Identify which cell holds the provided text, then report its (X, Y) central coordinate. 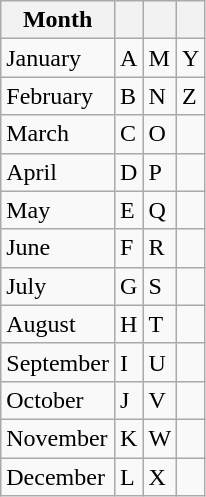
April (58, 172)
W (160, 438)
Month (58, 20)
L (128, 477)
P (160, 172)
June (58, 248)
September (58, 362)
July (58, 286)
A (128, 58)
K (128, 438)
D (128, 172)
November (58, 438)
H (128, 324)
J (128, 400)
V (160, 400)
Q (160, 210)
Y (191, 58)
T (160, 324)
S (160, 286)
O (160, 134)
August (58, 324)
I (128, 362)
February (58, 96)
N (160, 96)
May (58, 210)
March (58, 134)
B (128, 96)
M (160, 58)
Z (191, 96)
C (128, 134)
F (128, 248)
December (58, 477)
X (160, 477)
G (128, 286)
U (160, 362)
R (160, 248)
E (128, 210)
October (58, 400)
January (58, 58)
